Return (x, y) of the center of cell containing provided text 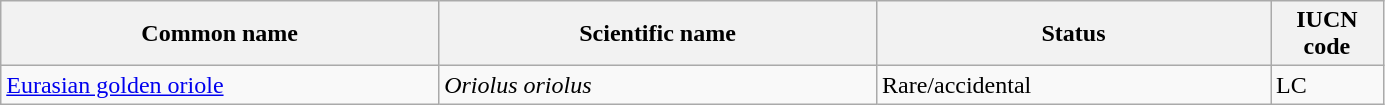
IUCN code (1328, 34)
Common name (220, 34)
Rare/accidental (1073, 85)
Status (1073, 34)
LC (1328, 85)
Eurasian golden oriole (220, 85)
Scientific name (658, 34)
Oriolus oriolus (658, 85)
